For the text-containing cell, return its midpoint in [x, y] coordinate format. 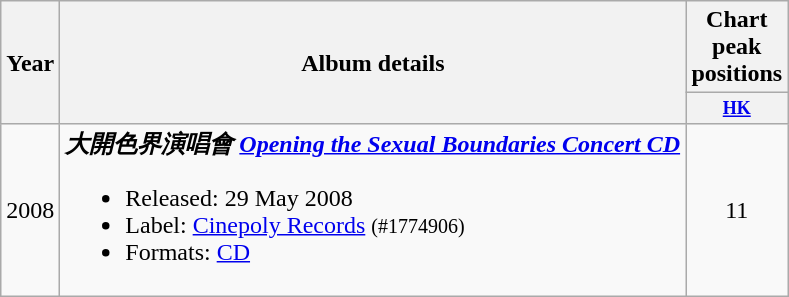
Chart peak positions [737, 47]
2008 [30, 210]
Album details [373, 62]
HK [737, 108]
Year [30, 62]
大開色界演唱會 Opening the Sexual Boundaries Concert CDReleased: 29 May 2008Label: Cinepoly Records (#1774906)Formats: CD [373, 210]
11 [737, 210]
